Provide the [X, Y] coordinate of the cell's center where the given text is located.  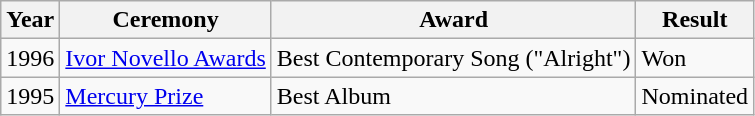
1995 [30, 96]
Won [695, 58]
Best Contemporary Song ("Alright") [454, 58]
Nominated [695, 96]
Best Album [454, 96]
Award [454, 20]
1996 [30, 58]
Ceremony [166, 20]
Mercury Prize [166, 96]
Result [695, 20]
Year [30, 20]
Ivor Novello Awards [166, 58]
